Provide the [X, Y] coordinate of the cell's center where the given text is located.  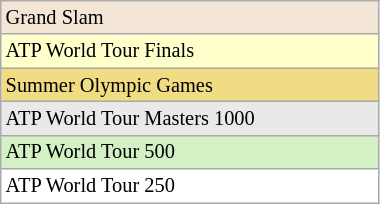
Grand Slam [190, 17]
ATP World Tour Finals [190, 51]
ATP World Tour 250 [190, 186]
ATP World Tour 500 [190, 152]
ATP World Tour Masters 1000 [190, 118]
Summer Olympic Games [190, 85]
